Find where the given text appears and provide that cell's center as [X, Y] coordinate. 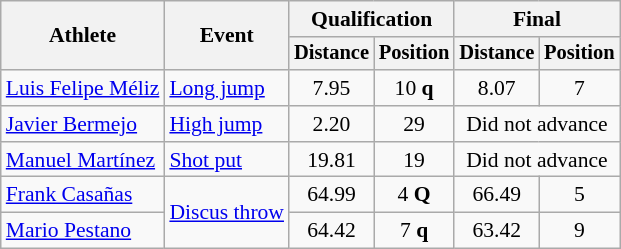
Long jump [226, 88]
4 Q [414, 195]
Luis Felipe Méliz [83, 88]
2.20 [332, 124]
29 [414, 124]
64.99 [332, 195]
Javier Bermejo [83, 124]
5 [579, 195]
Shot put [226, 160]
66.49 [496, 195]
Frank Casañas [83, 195]
Event [226, 36]
Mario Pestano [83, 231]
Athlete [83, 36]
10 q [414, 88]
19 [414, 160]
9 [579, 231]
64.42 [332, 231]
Discus throw [226, 212]
High jump [226, 124]
Manuel Martínez [83, 160]
8.07 [496, 88]
Final [536, 19]
7.95 [332, 88]
7 q [414, 231]
63.42 [496, 231]
19.81 [332, 160]
Qualification [372, 19]
7 [579, 88]
